Return the (X, Y) coordinate for the center point of the cell that contains the specified text.  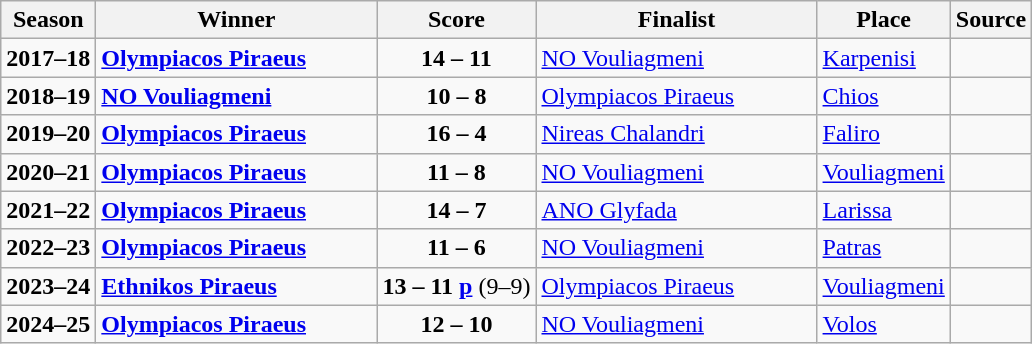
Chios (884, 96)
2021–22 (48, 210)
14 – 7 (456, 210)
Larissa (884, 210)
Patras (884, 248)
10 – 8 (456, 96)
Nireas Chalandri (676, 134)
Source (990, 20)
2018–19 (48, 96)
13 – 11 p (9–9) (456, 286)
2019–20 (48, 134)
2022–23 (48, 248)
Ethnikos Piraeus (236, 286)
2020–21 (48, 172)
2024–25 (48, 324)
Place (884, 20)
14 – 11 (456, 58)
Volos (884, 324)
12 – 10 (456, 324)
2017–18 (48, 58)
ANO Glyfada (676, 210)
Finalist (676, 20)
Faliro (884, 134)
Karpenisi (884, 58)
11 – 6 (456, 248)
16 – 4 (456, 134)
Score (456, 20)
11 – 8 (456, 172)
Season (48, 20)
Winner (236, 20)
2023–24 (48, 286)
